Determine the (X, Y) coordinate at the center of the cell enclosing the given text.  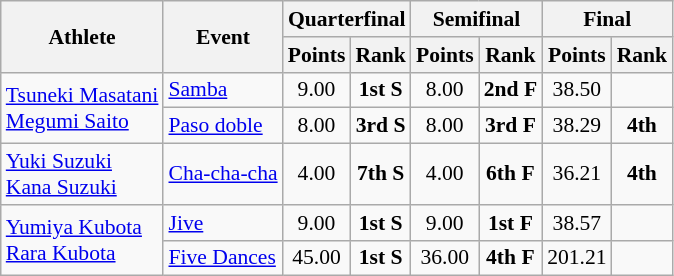
Yuki SuzukiKana Suzuki (82, 174)
Cha-cha-cha (222, 174)
Yumiya KubotaRara Kubota (82, 240)
6th F (511, 174)
36.21 (576, 174)
2nd F (511, 90)
7th S (380, 174)
201.21 (576, 258)
Jive (222, 223)
36.00 (445, 258)
3rd S (380, 126)
3rd F (511, 126)
Quarterfinal (347, 19)
1st F (511, 223)
Paso doble (222, 126)
Final (607, 19)
4th F (511, 258)
38.57 (576, 223)
38.50 (576, 90)
Event (222, 36)
38.29 (576, 126)
Five Dances (222, 258)
Semifinal (476, 19)
Athlete (82, 36)
Tsuneki MasataniMegumi Saito (82, 108)
Samba (222, 90)
45.00 (317, 258)
